Search for the cell housing the specified text and yield its (x, y) center coordinate. 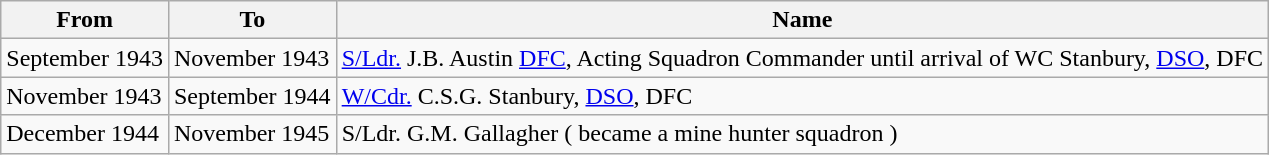
Name (802, 20)
December 1944 (85, 134)
S/Ldr. G.M. Gallagher ( became a mine hunter squadron ) (802, 134)
W/Cdr. C.S.G. Stanbury, DSO, DFC (802, 96)
September 1944 (252, 96)
From (85, 20)
To (252, 20)
S/Ldr. J.B. Austin DFC, Acting Squadron Commander until arrival of WC Stanbury, DSO, DFC (802, 58)
November 1945 (252, 134)
September 1943 (85, 58)
